Search for the cell housing the specified text and yield its [x, y] center coordinate. 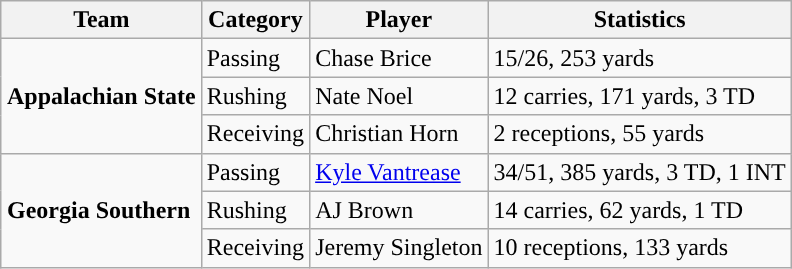
34/51, 385 yards, 3 TD, 1 INT [640, 172]
14 carries, 62 yards, 1 TD [640, 210]
Georgia Southern [101, 210]
Chase Brice [399, 58]
Kyle Vantrease [399, 172]
Player [399, 20]
Jeremy Singleton [399, 248]
Statistics [640, 20]
10 receptions, 133 yards [640, 248]
2 receptions, 55 yards [640, 134]
Appalachian State [101, 96]
Nate Noel [399, 96]
Category [255, 20]
AJ Brown [399, 210]
15/26, 253 yards [640, 58]
Team [101, 20]
Christian Horn [399, 134]
12 carries, 171 yards, 3 TD [640, 96]
